Locate the cell with the specified text and output its (x, y) center coordinate. 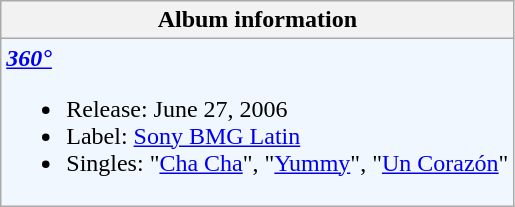
360°Release: June 27, 2006Label: Sony BMG LatinSingles: "Cha Cha", "Yummy", "Un Corazón" (258, 122)
Album information (258, 20)
